Output the (x, y) coordinate of the center of the cell containing the given text.  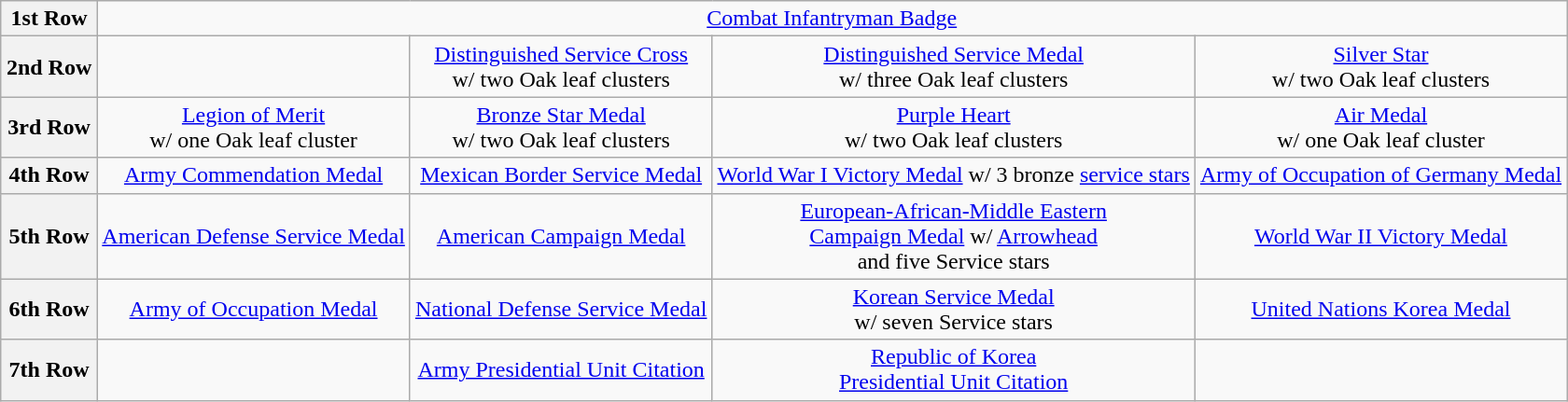
Silver Starw/ two Oak leaf clusters (1380, 67)
5th Row (49, 236)
Combat Infantryman Badge (833, 19)
Army Presidential Unit Citation (561, 369)
Legion of Meritw/ one Oak leaf cluster (254, 127)
Bronze Star Medalw/ two Oak leaf clusters (561, 127)
Distinguished Service Crossw/ two Oak leaf clusters (561, 67)
Army of Occupation Medal (254, 310)
Korean Service Medalw/ seven Service stars (954, 310)
Distinguished Service Medalw/ three Oak leaf clusters (954, 67)
Mexican Border Service Medal (561, 175)
American Defense Service Medal (254, 236)
4th Row (49, 175)
Purple Heartw/ two Oak leaf clusters (954, 127)
United Nations Korea Medal (1380, 310)
Army Commendation Medal (254, 175)
3rd Row (49, 127)
European-African-Middle EasternCampaign Medal w/ Arrowheadand five Service stars (954, 236)
7th Row (49, 369)
National Defense Service Medal (561, 310)
Republic of Korea Presidential Unit Citation (954, 369)
World War II Victory Medal (1380, 236)
1st Row (49, 19)
6th Row (49, 310)
Air Medalw/ one Oak leaf cluster (1380, 127)
World War I Victory Medal w/ 3 bronze service stars (954, 175)
2nd Row (49, 67)
American Campaign Medal (561, 236)
Army of Occupation of Germany Medal (1380, 175)
